For the text-containing cell, return its midpoint in (x, y) coordinate format. 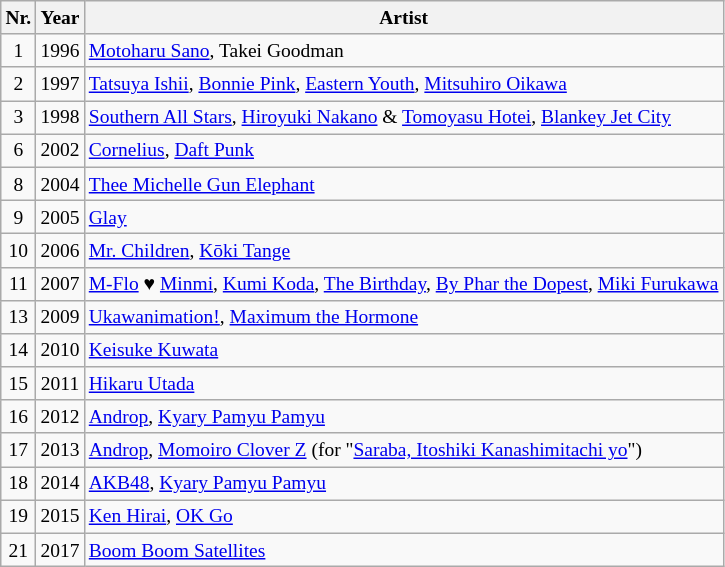
Southern All Stars, Hiroyuki Nakano & Tomoyasu Hotei, Blankey Jet City (404, 118)
M-Flo ♥ Minmi, Kumi Koda, The Birthday, By Phar the Dopest, Miki Furukawa (404, 284)
Thee Michelle Gun Elephant (404, 184)
21 (18, 550)
Nr. (18, 18)
1996 (60, 50)
2006 (60, 250)
2010 (60, 350)
11 (18, 284)
Glay (404, 216)
2 (18, 84)
18 (18, 484)
2017 (60, 550)
2015 (60, 516)
2004 (60, 184)
1997 (60, 84)
Artist (404, 18)
AKB48, Kyary Pamyu Pamyu (404, 484)
2005 (60, 216)
2013 (60, 450)
2007 (60, 284)
Tatsuya Ishii, Bonnie Pink, Eastern Youth, Mitsuhiro Oikawa (404, 84)
Hikaru Utada (404, 384)
2011 (60, 384)
1 (18, 50)
Keisuke Kuwata (404, 350)
Boom Boom Satellites (404, 550)
10 (18, 250)
Androp, Kyary Pamyu Pamyu (404, 416)
19 (18, 516)
14 (18, 350)
Androp, Momoiro Clover Z (for "Saraba, Itoshiki Kanashimitachi yo") (404, 450)
Motoharu Sano, Takei Goodman (404, 50)
6 (18, 150)
17 (18, 450)
8 (18, 184)
2009 (60, 316)
2012 (60, 416)
Mr. Children, Kōki Tange (404, 250)
2014 (60, 484)
3 (18, 118)
Ukawanimation!, Maximum the Hormone (404, 316)
Cornelius, Daft Punk (404, 150)
Year (60, 18)
15 (18, 384)
13 (18, 316)
Ken Hirai, OK Go (404, 516)
1998 (60, 118)
16 (18, 416)
2002 (60, 150)
9 (18, 216)
